Find where the given text appears and provide that cell's center as [X, Y] coordinate. 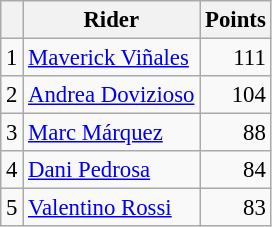
5 [12, 208]
Marc Márquez [112, 133]
Points [236, 20]
104 [236, 95]
83 [236, 208]
Andrea Dovizioso [112, 95]
Valentino Rossi [112, 208]
Maverick Viñales [112, 58]
111 [236, 58]
1 [12, 58]
88 [236, 133]
3 [12, 133]
84 [236, 170]
2 [12, 95]
4 [12, 170]
Rider [112, 20]
Dani Pedrosa [112, 170]
